Scan for the cell matching the given text and deliver its [X, Y] coordinate at center. 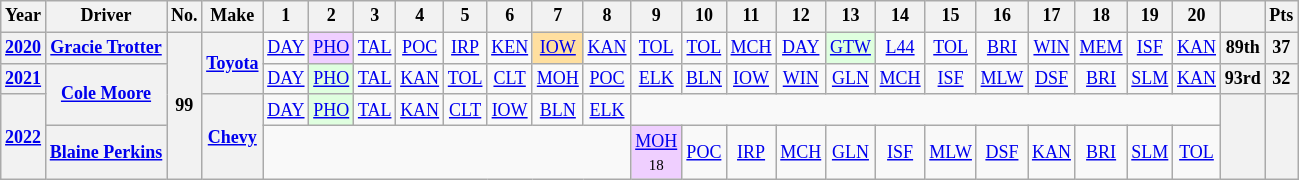
2 [332, 16]
6 [510, 16]
Chevy [232, 136]
MEM [1101, 48]
Year [24, 16]
11 [751, 16]
17 [1052, 16]
Gracie Trotter [106, 48]
19 [1150, 16]
89th [1242, 48]
93rd [1242, 78]
2020 [24, 48]
L44 [900, 48]
13 [851, 16]
3 [375, 16]
MOH [558, 78]
Cole Moore [106, 94]
16 [1002, 16]
Toyota [232, 63]
32 [1282, 78]
1 [286, 16]
Make [232, 16]
8 [607, 16]
KEN [510, 48]
9 [656, 16]
18 [1101, 16]
Blaine Perkins [106, 152]
MOH18 [656, 152]
2022 [24, 136]
5 [464, 16]
4 [420, 16]
7 [558, 16]
No. [184, 16]
Pts [1282, 16]
10 [704, 16]
GTW [851, 48]
15 [950, 16]
14 [900, 16]
2021 [24, 78]
Driver [106, 16]
99 [184, 106]
20 [1197, 16]
37 [1282, 48]
12 [801, 16]
